Determine the (X, Y) coordinate at the center of the cell enclosing the given text.  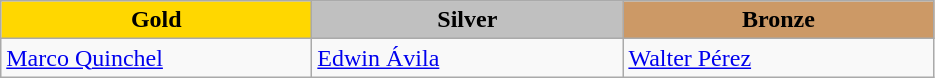
Bronze (778, 20)
Silver (468, 20)
Edwin Ávila (468, 58)
Walter Pérez (778, 58)
Marco Quinchel (156, 58)
Gold (156, 20)
